Capture the cell that displays the provided text and extract its (X, Y) central coordinate. 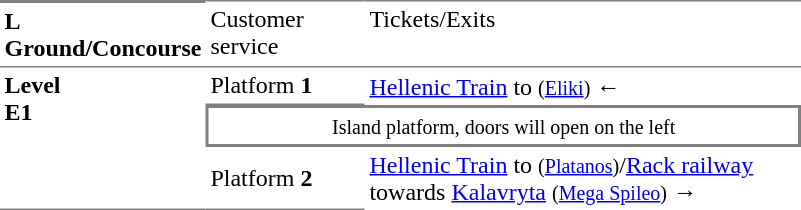
Platform 1 (286, 87)
Platform 2 (286, 178)
Customer service (286, 34)
Hellenic Train to (Eliki) ← (583, 87)
Tickets/Exits (583, 34)
LGround/Concourse (103, 34)
Hellenic Train to (Platanos)/Rack railway towards Kalavryta (Mega Spileo) → (583, 178)
LevelΕ1 (103, 139)
